Provide the (x, y) coordinate of the cell's center where the given text is located.  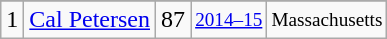
1 (12, 20)
Cal Petersen (90, 20)
2014–15 (229, 20)
87 (174, 20)
Massachusetts (327, 20)
